Return (x, y) of the center of cell containing provided text 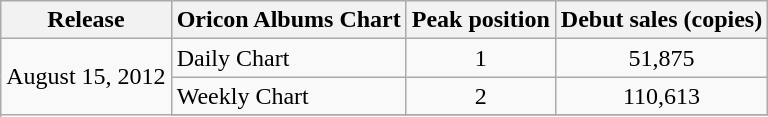
110,613 (661, 96)
Weekly Chart (288, 96)
1 (480, 58)
Oricon Albums Chart (288, 20)
Debut sales (copies) (661, 20)
August 15, 2012 (86, 77)
Daily Chart (288, 58)
51,875 (661, 58)
2 (480, 96)
Peak position (480, 20)
Release (86, 20)
